For the text-containing cell, return its midpoint in (X, Y) coordinate format. 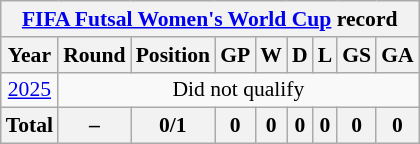
D (300, 55)
FIFA Futsal Women's World Cup record (210, 19)
– (94, 126)
GS (356, 55)
GP (235, 55)
Did not qualify (238, 90)
Position (173, 55)
W (271, 55)
Total (30, 126)
0/1 (173, 126)
Year (30, 55)
L (326, 55)
Round (94, 55)
2025 (30, 90)
GA (398, 55)
